Provide the [x, y] coordinate of the cell's center where the given text is located.  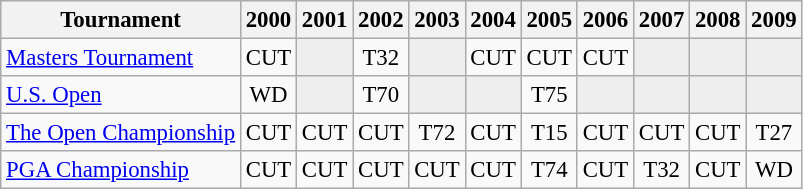
T72 [437, 133]
T27 [774, 133]
2006 [605, 20]
2004 [493, 20]
T74 [549, 170]
Tournament [121, 20]
T70 [381, 95]
U.S. Open [121, 95]
2003 [437, 20]
T75 [549, 95]
The Open Championship [121, 133]
2002 [381, 20]
PGA Championship [121, 170]
T15 [549, 133]
2009 [774, 20]
Masters Tournament [121, 58]
2007 [661, 20]
2001 [325, 20]
2008 [718, 20]
2000 [268, 20]
2005 [549, 20]
